Detect which cell encompasses the target text, then output its (x, y) center coordinate. 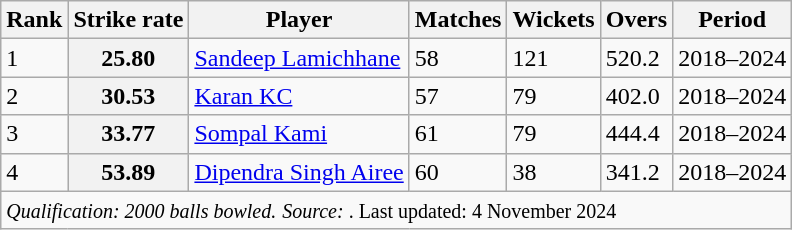
121 (554, 58)
Karan KC (299, 96)
3 (34, 134)
33.77 (128, 134)
61 (458, 134)
402.0 (636, 96)
Wickets (554, 20)
Qualification: 2000 balls bowled. Source: . Last updated: 4 November 2024 (396, 210)
444.4 (636, 134)
Overs (636, 20)
38 (554, 172)
25.80 (128, 58)
Rank (34, 20)
2 (34, 96)
1 (34, 58)
Sompal Kami (299, 134)
Matches (458, 20)
58 (458, 58)
Period (732, 20)
Player (299, 20)
Sandeep Lamichhane (299, 58)
53.89 (128, 172)
Strike rate (128, 20)
60 (458, 172)
4 (34, 172)
520.2 (636, 58)
341.2 (636, 172)
57 (458, 96)
Dipendra Singh Airee (299, 172)
30.53 (128, 96)
